Scan for the cell matching the given text and deliver its [x, y] coordinate at center. 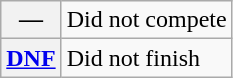
— [31, 20]
Did not compete [146, 20]
Did not finish [146, 58]
DNF [31, 58]
